Identify which cell holds the provided text, then report its (X, Y) central coordinate. 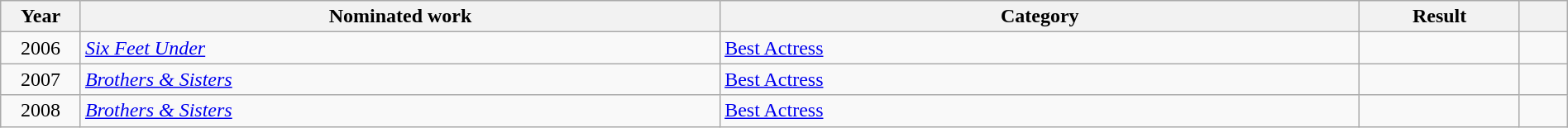
Six Feet Under (400, 48)
2007 (41, 79)
2008 (41, 111)
2006 (41, 48)
Year (41, 17)
Nominated work (400, 17)
Result (1439, 17)
Category (1040, 17)
